Find where the given text appears and provide that cell's center as (X, Y) coordinate. 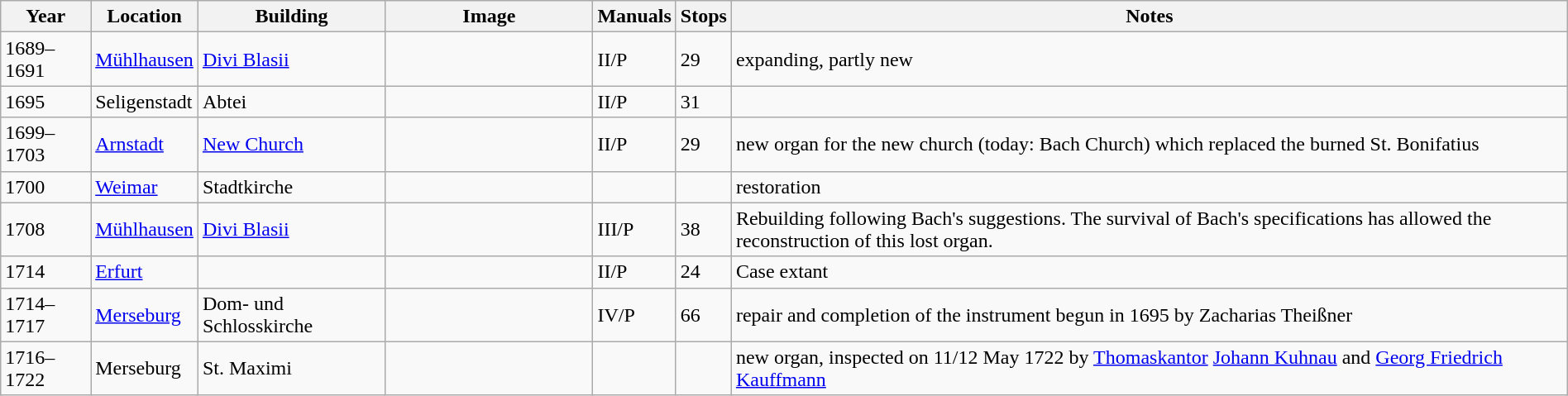
restoration (1150, 187)
Notes (1150, 17)
24 (703, 272)
1689–1691 (46, 60)
Building (291, 17)
Rebuilding following Bach's suggestions. The survival of Bach's specifications has allowed the reconstruction of this lost organ. (1150, 230)
Year (46, 17)
Seligenstadt (145, 102)
1700 (46, 187)
Arnstadt (145, 144)
1695 (46, 102)
Stops (703, 17)
1699–1703 (46, 144)
31 (703, 102)
IV/P (634, 314)
Weimar (145, 187)
Stadtkirche (291, 187)
1714–1717 (46, 314)
expanding, partly new (1150, 60)
Dom- und Schlosskirche (291, 314)
new organ, inspected on 11/12 May 1722 by Thomaskantor Johann Kuhnau and Georg Friedrich Kauffmann (1150, 369)
38 (703, 230)
Image (490, 17)
III/P (634, 230)
1708 (46, 230)
new organ for the new church (today: Bach Church) which replaced the burned St. Bonifatius (1150, 144)
Case extant (1150, 272)
1716–1722 (46, 369)
Abtei (291, 102)
St. Maximi (291, 369)
66 (703, 314)
1714 (46, 272)
Location (145, 17)
New Church (291, 144)
repair and completion of the instrument begun in 1695 by Zacharias Theißner (1150, 314)
Erfurt (145, 272)
Manuals (634, 17)
